Pinpoint the cell where the given text exists, returning its (X, Y) midpoint coordinate. 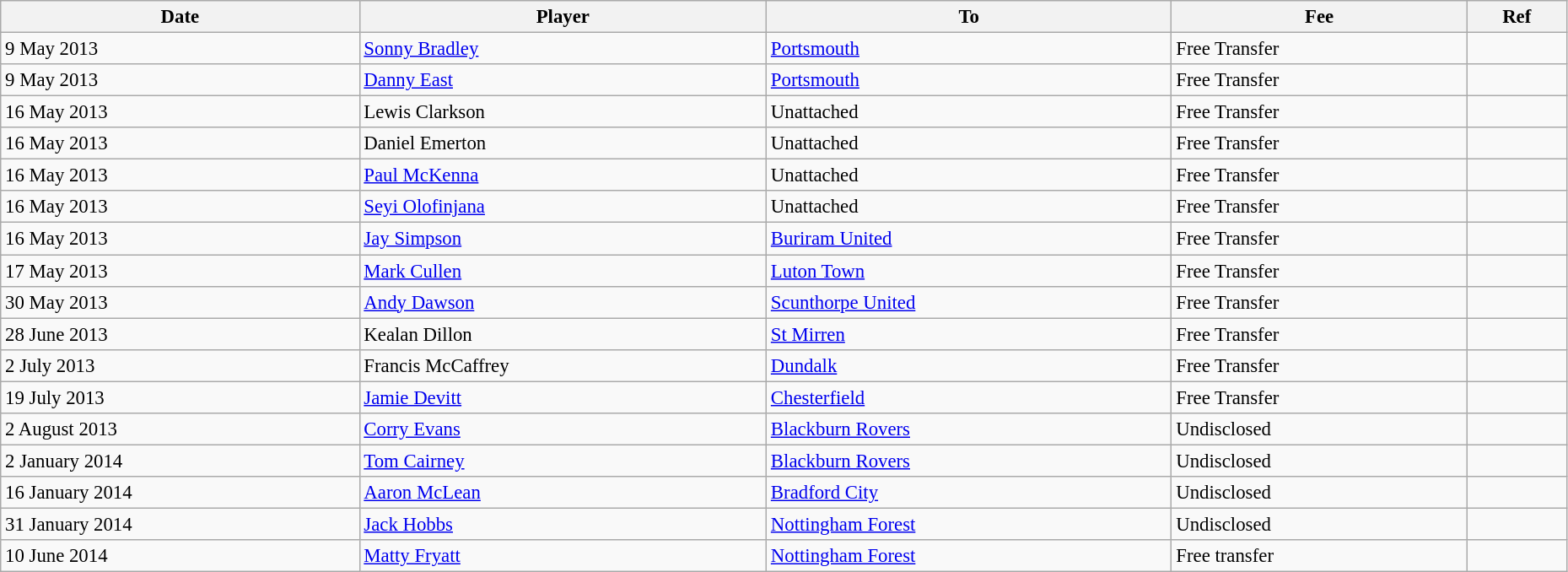
To (969, 17)
Daniel Emerton (563, 143)
31 January 2014 (181, 524)
Andy Dawson (563, 302)
Matty Fryatt (563, 556)
Tom Cairney (563, 461)
Mark Cullen (563, 271)
St Mirren (969, 334)
Danny East (563, 80)
Corry Evans (563, 429)
16 January 2014 (181, 493)
Player (563, 17)
Sonny Bradley (563, 49)
17 May 2013 (181, 271)
28 June 2013 (181, 334)
Jamie Devitt (563, 397)
Jack Hobbs (563, 524)
2 July 2013 (181, 365)
Jay Simpson (563, 239)
Aaron McLean (563, 493)
Bradford City (969, 493)
Lewis Clarkson (563, 112)
10 June 2014 (181, 556)
Dundalk (969, 365)
Paul McKenna (563, 175)
30 May 2013 (181, 302)
Free transfer (1319, 556)
Buriram United (969, 239)
Fee (1319, 17)
Luton Town (969, 271)
19 July 2013 (181, 397)
Chesterfield (969, 397)
Kealan Dillon (563, 334)
Seyi Olofinjana (563, 207)
2 January 2014 (181, 461)
Scunthorpe United (969, 302)
Ref (1517, 17)
2 August 2013 (181, 429)
Date (181, 17)
Francis McCaffrey (563, 365)
